Search for the cell housing the specified text and yield its [x, y] center coordinate. 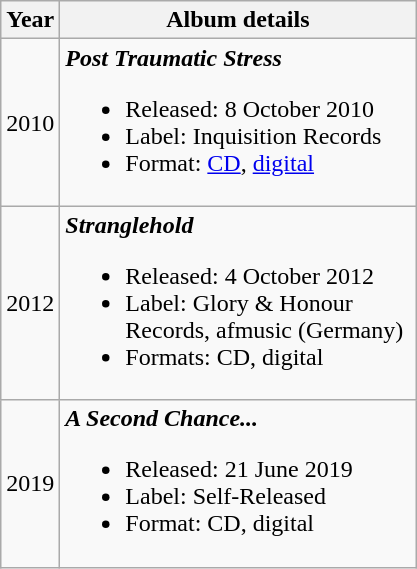
StrangleholdReleased: 4 October 2012Label: Glory & Honour Records, afmusic (Germany)Formats: CD, digital [238, 303]
Album details [238, 20]
2010 [30, 122]
A Second Chance...Released: 21 June 2019Label: Self-ReleasedFormat: CD, digital [238, 484]
2019 [30, 484]
Post Traumatic StressReleased: 8 October 2010Label: Inquisition RecordsFormat: CD, digital [238, 122]
Year [30, 20]
2012 [30, 303]
